Pinpoint the cell where the given text exists, returning its [X, Y] midpoint coordinate. 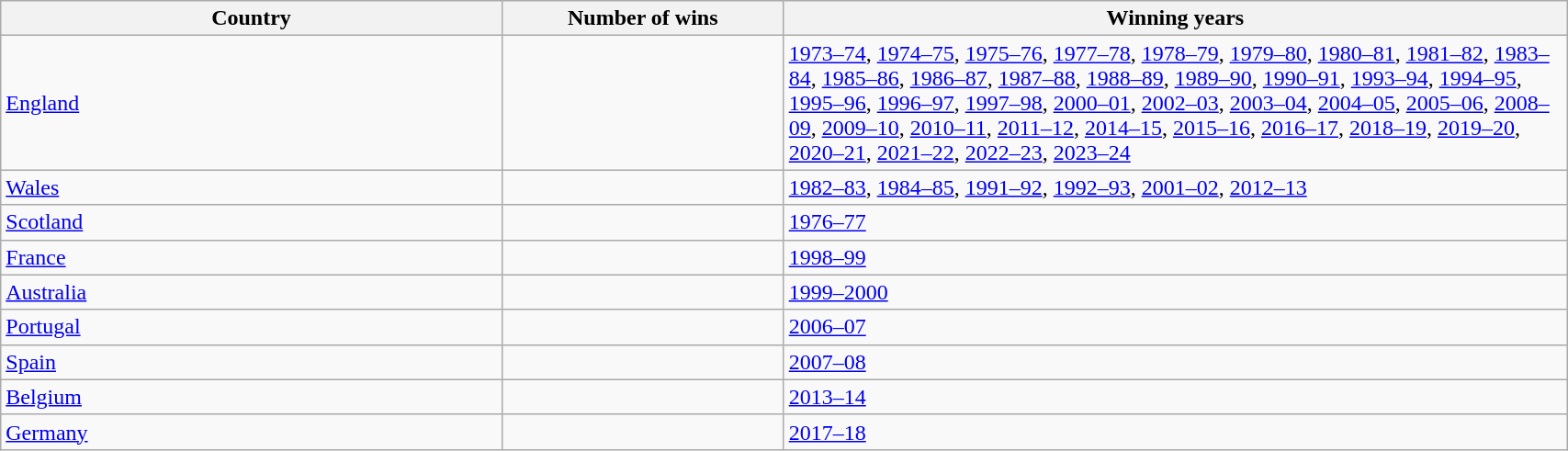
Scotland [252, 222]
2017–18 [1175, 432]
Spain [252, 362]
Country [252, 18]
1982–83, 1984–85, 1991–92, 1992–93, 2001–02, 2012–13 [1175, 187]
2006–07 [1175, 327]
Germany [252, 432]
1998–99 [1175, 257]
1976–77 [1175, 222]
2007–08 [1175, 362]
Winning years [1175, 18]
Wales [252, 187]
Australia [252, 292]
2013–14 [1175, 397]
Belgium [252, 397]
1999–2000 [1175, 292]
Number of wins [643, 18]
England [252, 103]
Portugal [252, 327]
France [252, 257]
